Locate the cell with the specified text and output its (x, y) center coordinate. 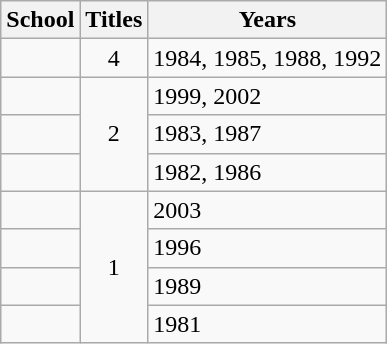
1983, 1987 (268, 134)
Titles (114, 20)
1999, 2002 (268, 96)
2 (114, 134)
1989 (268, 286)
4 (114, 58)
1996 (268, 248)
1982, 1986 (268, 172)
2003 (268, 210)
1 (114, 267)
School (40, 20)
Years (268, 20)
1981 (268, 324)
1984, 1985, 1988, 1992 (268, 58)
